Identify which cell holds the provided text, then report its [X, Y] central coordinate. 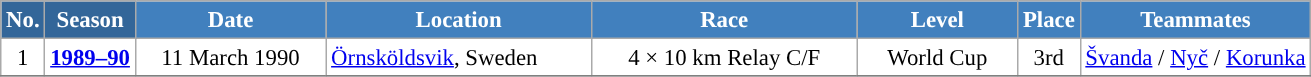
Švanda / Nyč / Korunka [1196, 58]
World Cup [938, 58]
Race [724, 20]
Date [230, 20]
Season [90, 20]
4 × 10 km Relay C/F [724, 58]
No. [23, 20]
Teammates [1196, 20]
Level [938, 20]
Örnsköldsvik, Sweden [459, 58]
3rd [1049, 58]
Place [1049, 20]
Location [459, 20]
11 March 1990 [230, 58]
1 [23, 58]
1989–90 [90, 58]
